From the cell containing the given text, extract its center point as (x, y) coordinate. 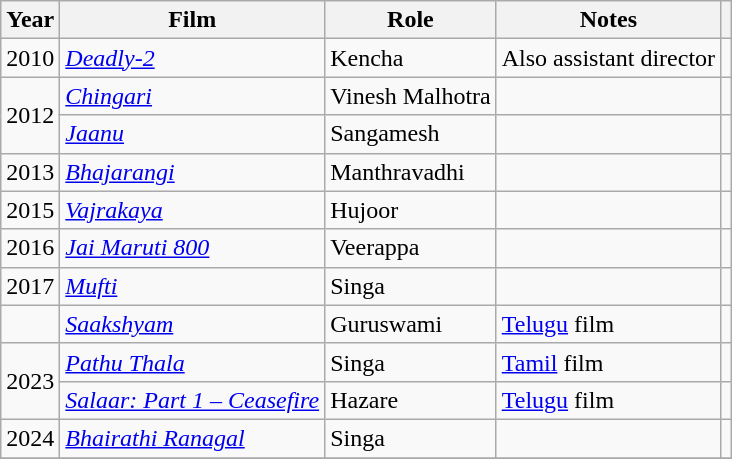
Veerappa (411, 248)
Notes (608, 20)
Tamil film (608, 362)
Vinesh Malhotra (411, 96)
Pathu Thala (192, 362)
2023 (30, 381)
Kencha (411, 58)
2015 (30, 210)
Role (411, 20)
2016 (30, 248)
Guruswami (411, 324)
2013 (30, 172)
2012 (30, 115)
Manthravadhi (411, 172)
Jaanu (192, 134)
2017 (30, 286)
Jai Maruti 800 (192, 248)
Sangamesh (411, 134)
Also assistant director (608, 58)
Chingari (192, 96)
Bhajarangi (192, 172)
Salaar: Part 1 – Ceasefire (192, 400)
Bhairathi Ranagal (192, 438)
2024 (30, 438)
Film (192, 20)
Year (30, 20)
Deadly-2 (192, 58)
Hujoor (411, 210)
Hazare (411, 400)
Vajrakaya (192, 210)
Mufti (192, 286)
2010 (30, 58)
Saakshyam (192, 324)
